Output the (x, y) coordinate of the center of the cell containing the given text.  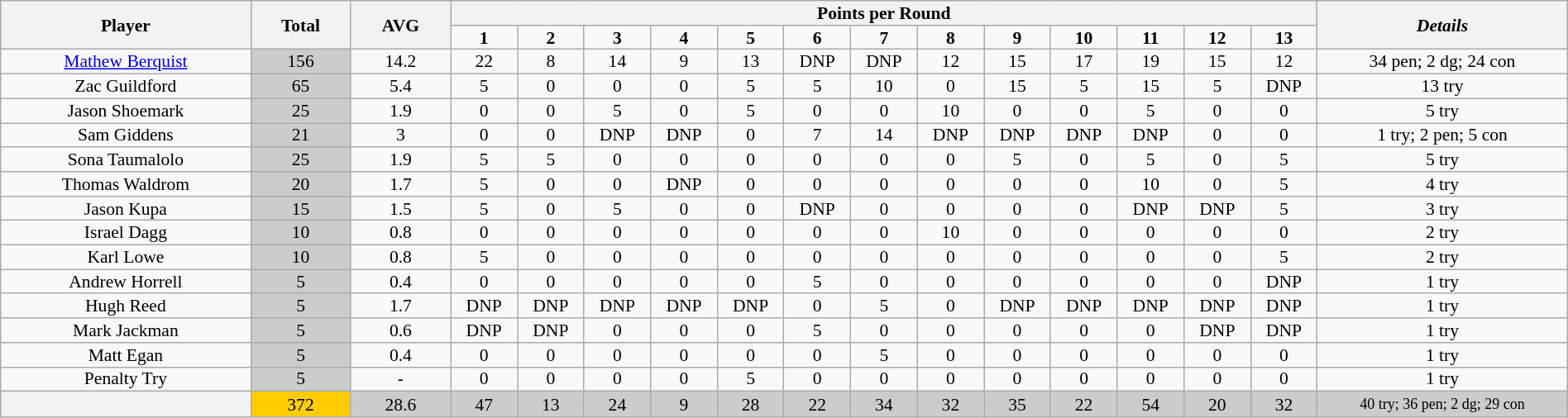
24 (617, 405)
Hugh Reed (126, 306)
Penalty Try (126, 379)
11 (1151, 38)
Matt Egan (126, 355)
Karl Lowe (126, 258)
Mark Jackman (126, 330)
Sona Taumalolo (126, 159)
34 (885, 405)
4 (685, 38)
40 try; 36 pen; 2 dg; 29 con (1442, 405)
Zac Guildford (126, 87)
1.5 (400, 209)
4 try (1442, 184)
Total (301, 25)
Thomas Waldrom (126, 184)
Israel Dagg (126, 233)
28 (751, 405)
14.2 (400, 62)
19 (1151, 62)
AVG (400, 25)
34 pen; 2 dg; 24 con (1442, 62)
Player (126, 25)
35 (1017, 405)
Mathew Berquist (126, 62)
Details (1442, 25)
13 try (1442, 87)
- (400, 379)
Jason Kupa (126, 209)
Points per Round (884, 13)
372 (301, 405)
54 (1151, 405)
6 (817, 38)
2 (551, 38)
156 (301, 62)
17 (1083, 62)
Andrew Horrell (126, 282)
65 (301, 87)
0.6 (400, 330)
1 try; 2 pen; 5 con (1442, 135)
3 try (1442, 209)
1 (485, 38)
Sam Giddens (126, 135)
21 (301, 135)
Jason Shoemark (126, 111)
5.4 (400, 87)
28.6 (400, 405)
47 (485, 405)
